Identify which cell holds the provided text, then report its [X, Y] central coordinate. 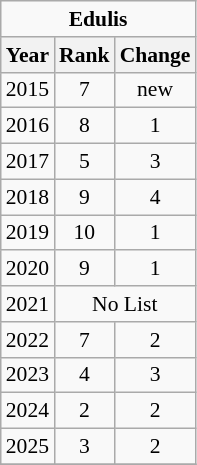
2024 [28, 411]
2023 [28, 375]
Edulis [98, 19]
2016 [28, 126]
10 [84, 233]
2020 [28, 269]
No List [124, 304]
new [156, 90]
2018 [28, 197]
8 [84, 126]
2025 [28, 447]
Rank [84, 55]
2017 [28, 162]
Change [156, 55]
2022 [28, 340]
2021 [28, 304]
2015 [28, 90]
5 [84, 162]
2019 [28, 233]
Year [28, 55]
